Provide the (X, Y) coordinate of the cell's center where the given text is located.  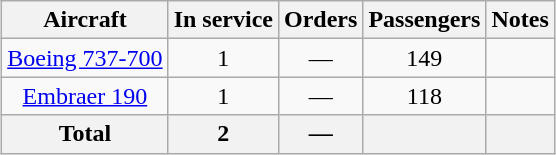
Total (85, 134)
2 (223, 134)
149 (424, 58)
Aircraft (85, 20)
118 (424, 96)
Orders (320, 20)
Boeing 737-700 (85, 58)
Embraer 190 (85, 96)
Passengers (424, 20)
In service (223, 20)
Notes (520, 20)
